Scan for the cell matching the given text and deliver its [X, Y] coordinate at center. 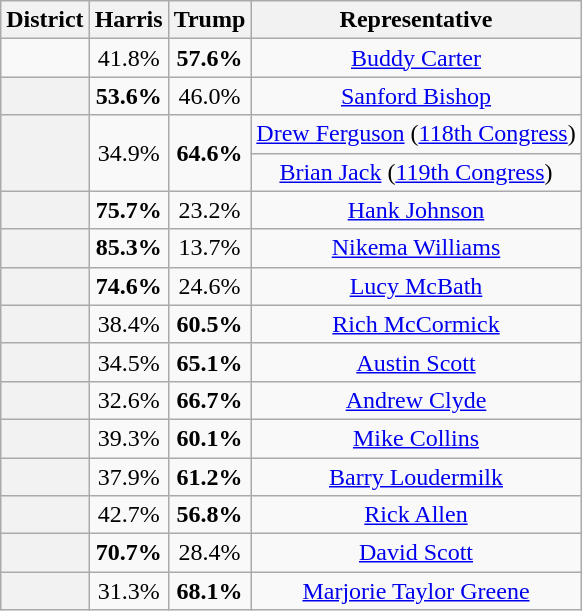
65.1% [210, 362]
60.1% [210, 438]
42.7% [128, 515]
60.5% [210, 324]
39.3% [128, 438]
13.7% [210, 248]
37.9% [128, 477]
Rick Allen [416, 515]
Buddy Carter [416, 58]
31.3% [128, 591]
Representative [416, 20]
Barry Loudermilk [416, 477]
Trump [210, 20]
Brian Jack (119th Congress) [416, 172]
Marjorie Taylor Greene [416, 591]
66.7% [210, 400]
38.4% [128, 324]
32.6% [128, 400]
District [45, 20]
53.6% [128, 96]
28.4% [210, 553]
Austin Scott [416, 362]
Drew Ferguson (118th Congress) [416, 134]
Lucy McBath [416, 286]
75.7% [128, 210]
34.9% [128, 153]
57.6% [210, 58]
Sanford Bishop [416, 96]
Harris [128, 20]
41.8% [128, 58]
56.8% [210, 515]
85.3% [128, 248]
Andrew Clyde [416, 400]
74.6% [128, 286]
70.7% [128, 553]
24.6% [210, 286]
Mike Collins [416, 438]
46.0% [210, 96]
Hank Johnson [416, 210]
Nikema Williams [416, 248]
23.2% [210, 210]
David Scott [416, 553]
34.5% [128, 362]
68.1% [210, 591]
61.2% [210, 477]
Rich McCormick [416, 324]
64.6% [210, 153]
